Search for the cell housing the specified text and yield its [X, Y] center coordinate. 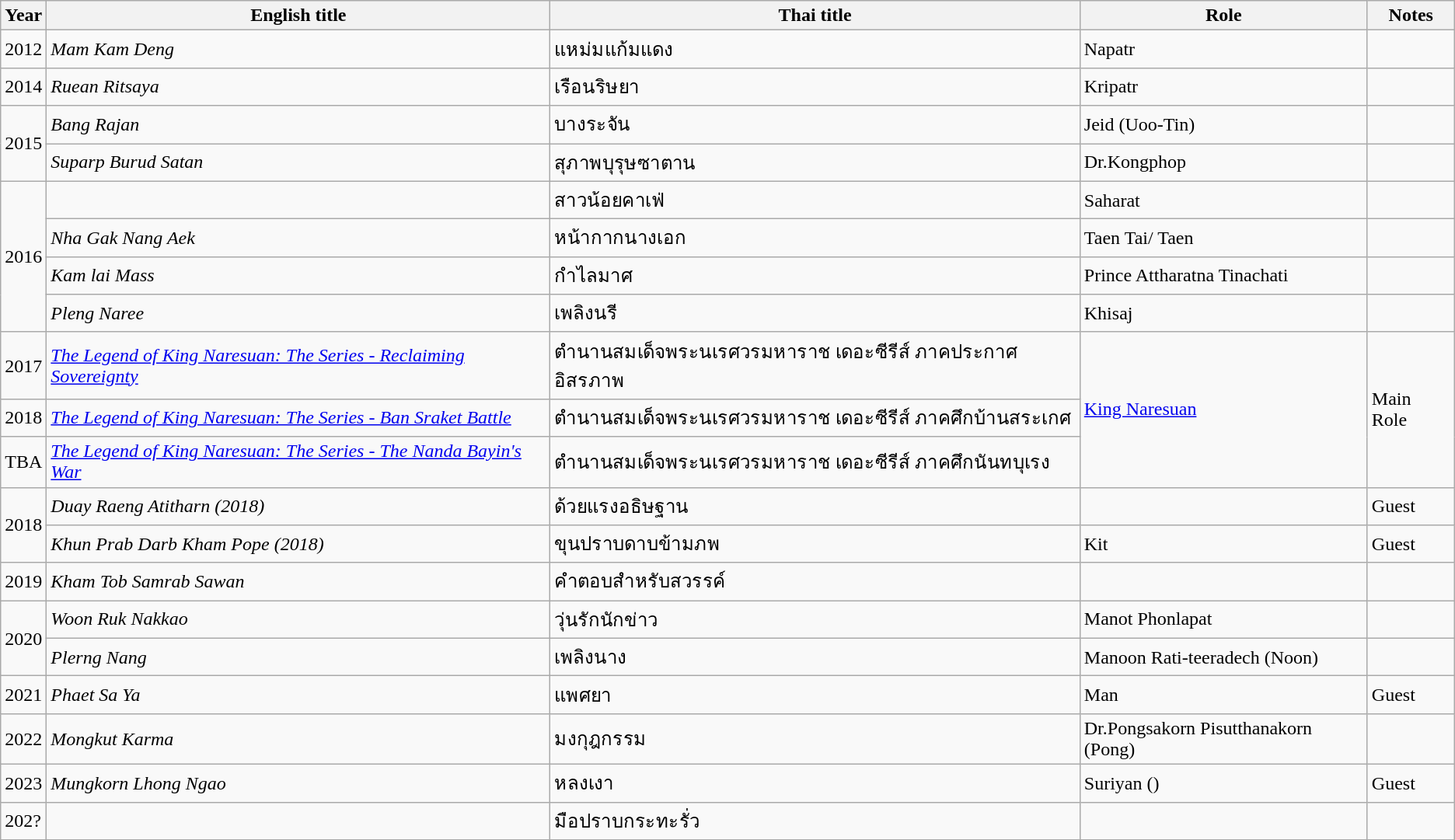
ด้วยแรงอธิษฐาน [815, 507]
คำตอบสำหรับสวรรค์ [815, 581]
บางระจัน [815, 124]
Khun Prab Darb Kham Pope (2018) [298, 544]
Napatr [1223, 50]
2015 [23, 143]
2017 [23, 365]
กำไลมาศ [815, 275]
Mungkorn Lhong Ngao [298, 783]
2016 [23, 256]
The Legend of King Naresuan: The Series - Ban Sraket Battle [298, 418]
แหม่มแก้มแดง [815, 50]
202? [23, 821]
Kam lai Mass [298, 275]
Jeid (Uoo-Tin) [1223, 124]
Duay Raeng Atitharn (2018) [298, 507]
Prince Attharatna Tinachati [1223, 275]
Kripatr [1223, 87]
Year [23, 16]
Woon Ruk Nakkao [298, 620]
วุ่นรักนักข่าว [815, 620]
Mongkut Karma [298, 738]
The Legend of King Naresuan: The Series - The Nanda Bayin's War [298, 462]
แพศยา [815, 695]
ขุนปราบดาบข้ามภพ [815, 544]
Manot Phonlapat [1223, 620]
TBA [23, 462]
เพลิงนาง [815, 657]
Nha Gak Nang Aek [298, 238]
Role [1223, 16]
เพลิงนรี [815, 314]
หน้ากากนางเอก [815, 238]
Taen Tai/ Taen [1223, 238]
ตำนานสมเด็จพระนเรศวรมหาราช เดอะซีรีส์ ภาคศึกบ้านสระเกศ [815, 418]
Bang Rajan [298, 124]
Kit [1223, 544]
Manoon Rati-teeradech (Noon) [1223, 657]
2019 [23, 581]
Notes [1411, 16]
Pleng Naree [298, 314]
Suriyan () [1223, 783]
Plerng Nang [298, 657]
Saharat [1223, 200]
Dr.Kongphop [1223, 162]
2023 [23, 783]
Khisaj [1223, 314]
ตำนานสมเด็จพระนเรศวรมหาราช เดอะซีรีส์ ภาคศึกนันทบุเรง [815, 462]
2014 [23, 87]
Thai title [815, 16]
2020 [23, 639]
English title [298, 16]
Dr.Pongsakorn Pisutthanakorn (Pong) [1223, 738]
2012 [23, 50]
Phaet Sa Ya [298, 695]
The Legend of King Naresuan: The Series - Reclaiming Sovereignty [298, 365]
สุภาพบุรุษซาตาน [815, 162]
หลงเงา [815, 783]
King Naresuan [1223, 410]
Kham Tob Samrab Sawan [298, 581]
ตำนานสมเด็จพระนเรศวรมหาราช เดอะซีรีส์ ภาคประกาศอิสรภาพ [815, 365]
มือปราบกระทะรั่ว [815, 821]
สาวน้อยคาเฟ่ [815, 200]
2022 [23, 738]
Suparp Burud Satan [298, 162]
เรือนริษยา [815, 87]
Ruean Ritsaya [298, 87]
Main Role [1411, 410]
Man [1223, 695]
มงกุฎกรรม [815, 738]
Mam Kam Deng [298, 50]
2021 [23, 695]
